Scan for the cell matching the given text and deliver its [X, Y] coordinate at center. 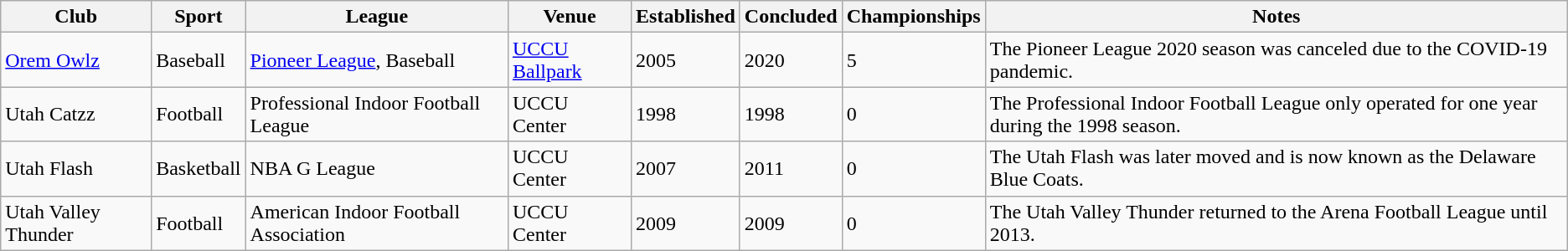
Concluded [791, 17]
Professional Indoor Football League [377, 114]
NBA G League [377, 169]
Utah Catzz [76, 114]
Utah Flash [76, 169]
Baseball [199, 60]
American Indoor Football Association [377, 223]
League [377, 17]
2005 [686, 60]
Notes [1277, 17]
2007 [686, 169]
Championships [913, 17]
The Professional Indoor Football League only operated for one year during the 1998 season. [1277, 114]
The Utah Valley Thunder returned to the Arena Football League until 2013. [1277, 223]
2011 [791, 169]
Venue [570, 17]
Utah Valley Thunder [76, 223]
Basketball [199, 169]
Established [686, 17]
The Utah Flash was later moved and is now known as the Delaware Blue Coats. [1277, 169]
5 [913, 60]
Pioneer League, Baseball [377, 60]
Sport [199, 17]
Orem Owlz [76, 60]
Club [76, 17]
The Pioneer League 2020 season was canceled due to the COVID-19 pandemic. [1277, 60]
2020 [791, 60]
UCCU Ballpark [570, 60]
